Extract the [X, Y] coordinate from the center of the cell holding the provided text.  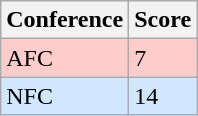
7 [163, 58]
14 [163, 96]
Conference [65, 20]
NFC [65, 96]
AFC [65, 58]
Score [163, 20]
